Search for the cell housing the specified text and yield its [X, Y] center coordinate. 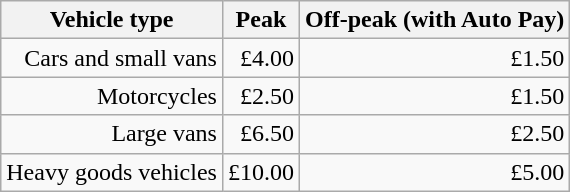
£4.00 [260, 58]
£10.00 [260, 172]
£6.50 [260, 134]
Off-peak (with Auto Pay) [434, 20]
Vehicle type [112, 20]
£5.00 [434, 172]
Motorcycles [112, 96]
Large vans [112, 134]
Peak [260, 20]
Heavy goods vehicles [112, 172]
Cars and small vans [112, 58]
